Capture the cell that displays the provided text and extract its [x, y] central coordinate. 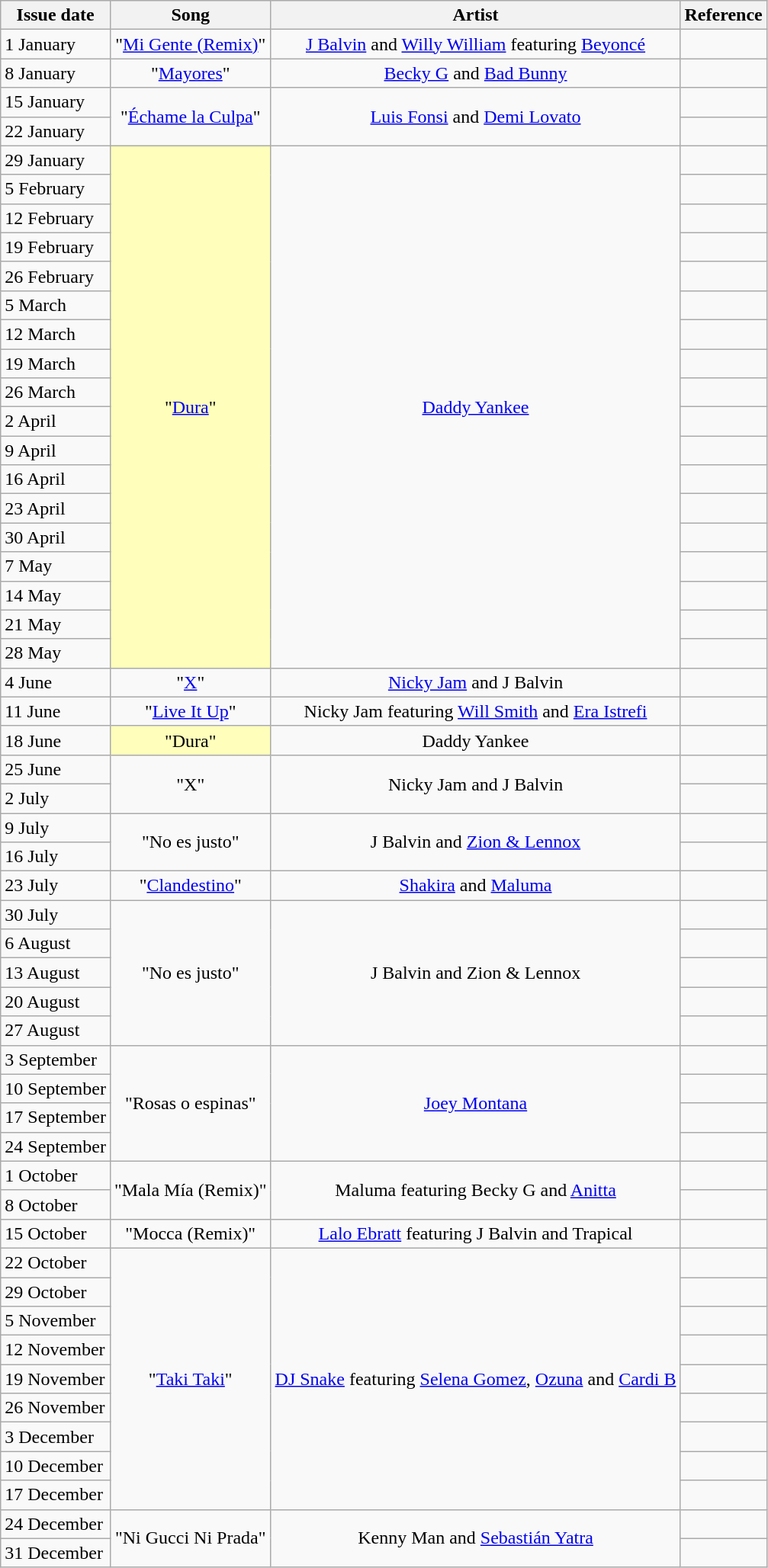
3 September [56, 1060]
"Taki Taki" [191, 1378]
Artist [476, 15]
Luis Fonsi and Demi Lovato [476, 117]
27 August [56, 1031]
"Live It Up" [191, 711]
5 February [56, 189]
11 June [56, 711]
8 October [56, 1204]
24 September [56, 1146]
6 August [56, 944]
17 September [56, 1117]
17 December [56, 1495]
16 July [56, 857]
Maluma featuring Becky G and Anitta [476, 1190]
28 May [56, 653]
Nicky Jam featuring Will Smith and Era Istrefi [476, 711]
30 July [56, 915]
5 November [56, 1321]
5 March [56, 305]
12 March [56, 334]
20 August [56, 1002]
29 October [56, 1292]
14 May [56, 595]
"Mi Gente (Remix)" [191, 44]
4 June [56, 682]
9 July [56, 827]
16 April [56, 479]
Song [191, 15]
26 February [56, 276]
15 January [56, 102]
2 July [56, 798]
2 April [56, 422]
Issue date [56, 15]
26 March [56, 393]
"Clandestino" [191, 886]
19 March [56, 364]
26 November [56, 1408]
8 January [56, 73]
22 October [56, 1262]
7 May [56, 566]
10 December [56, 1466]
"Mocca (Remix)" [191, 1233]
15 October [56, 1233]
Becky G and Bad Bunny [476, 73]
31 December [56, 1553]
23 July [56, 886]
1 October [56, 1175]
J Balvin and Willy William featuring Beyoncé [476, 44]
3 December [56, 1437]
12 February [56, 218]
22 January [56, 131]
Kenny Man and Sebastián Yatra [476, 1538]
DJ Snake featuring Selena Gomez, Ozuna and Cardi B [476, 1378]
9 April [56, 451]
Reference [723, 15]
"Ni Gucci Ni Prada" [191, 1538]
13 August [56, 973]
18 June [56, 740]
19 February [56, 247]
19 November [56, 1379]
23 April [56, 508]
30 April [56, 537]
Joey Montana [476, 1103]
10 September [56, 1089]
25 June [56, 769]
"Mayores" [191, 73]
1 January [56, 44]
"Mala Mía (Remix)" [191, 1190]
21 May [56, 624]
"Échame la Culpa" [191, 117]
29 January [56, 160]
Shakira and Maluma [476, 886]
Lalo Ebratt featuring J Balvin and Trapical [476, 1233]
"Rosas o espinas" [191, 1103]
24 December [56, 1524]
12 November [56, 1350]
